Detect which cell encompasses the target text, then output its [x, y] center coordinate. 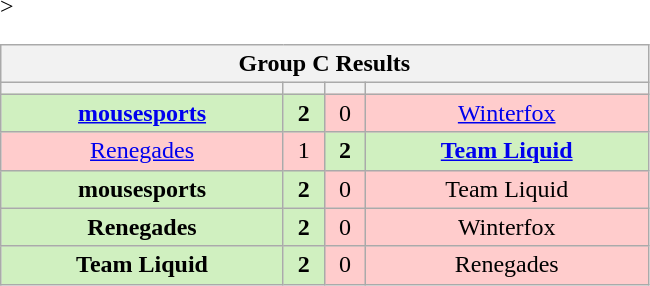
1 [304, 151]
Group C Results [324, 64]
